Identify which cell holds the provided text, then report its [X, Y] central coordinate. 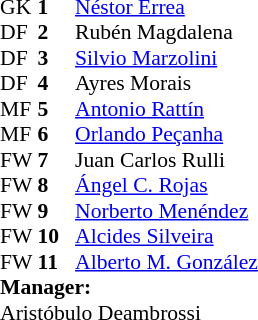
Rubén Magdalena [166, 33]
10 [57, 237]
Ángel C. Rojas [166, 185]
Silvio Marzolini [166, 58]
9 [57, 211]
2 [57, 33]
Juan Carlos Rulli [166, 160]
8 [57, 185]
11 [57, 262]
Alcides Silveira [166, 237]
Ayres Morais [166, 83]
Antonio Rattín [166, 109]
Norberto Menéndez [166, 211]
Orlando Peçanha [166, 135]
6 [57, 135]
Alberto M. González [166, 262]
4 [57, 83]
Manager: [129, 287]
5 [57, 109]
3 [57, 58]
7 [57, 160]
